Search for the cell housing the specified text and yield its (X, Y) center coordinate. 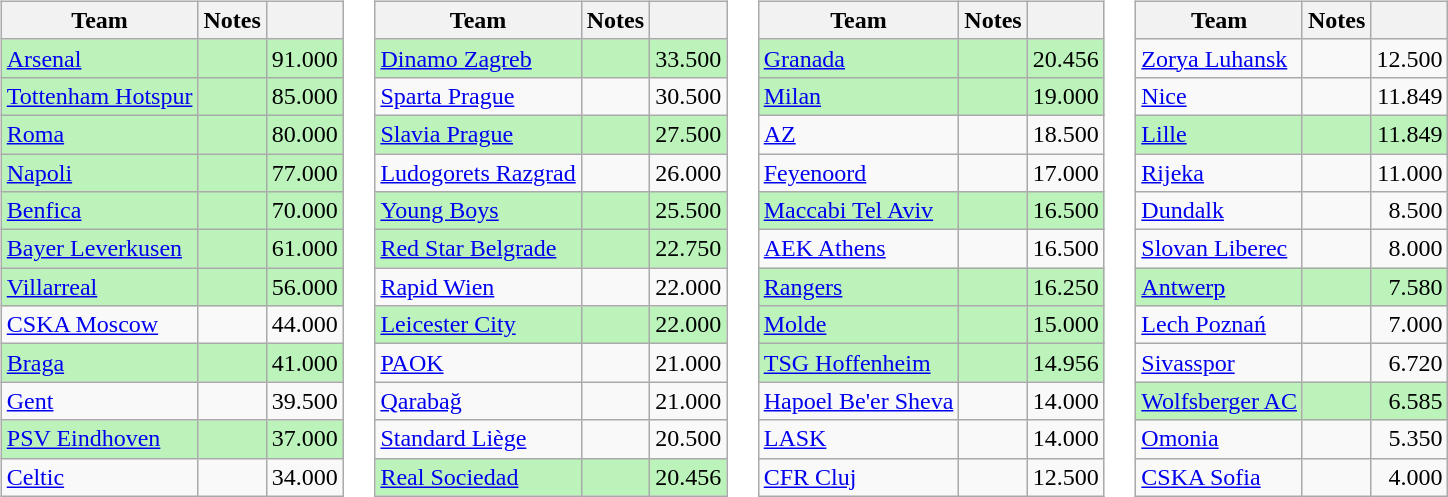
Zorya Luhansk (1220, 58)
17.000 (1066, 173)
Arsenal (100, 58)
Slavia Prague (478, 134)
CFR Cluj (858, 477)
26.000 (688, 173)
Real Sociedad (478, 477)
6.720 (1410, 363)
22.750 (688, 249)
Bayer Leverkusen (100, 249)
39.500 (304, 401)
33.500 (688, 58)
15.000 (1066, 325)
Wolfsberger AC (1220, 401)
Hapoel Be'er Sheva (858, 401)
Standard Liège (478, 439)
5.350 (1410, 439)
Dinamo Zagreb (478, 58)
Rangers (858, 287)
Roma (100, 134)
7.580 (1410, 287)
Granada (858, 58)
Young Boys (478, 211)
Tottenham Hotspur (100, 96)
80.000 (304, 134)
Omonia (1220, 439)
Qarabağ (478, 401)
LASK (858, 439)
56.000 (304, 287)
70.000 (304, 211)
Villarreal (100, 287)
Rapid Wien (478, 287)
Braga (100, 363)
Feyenoord (858, 173)
PSV Eindhoven (100, 439)
4.000 (1410, 477)
25.500 (688, 211)
41.000 (304, 363)
Sivasspor (1220, 363)
19.000 (1066, 96)
16.250 (1066, 287)
Lech Poznań (1220, 325)
CSKA Sofia (1220, 477)
27.500 (688, 134)
Benfica (100, 211)
77.000 (304, 173)
61.000 (304, 249)
Gent (100, 401)
Lille (1220, 134)
Nice (1220, 96)
Slovan Liberec (1220, 249)
6.585 (1410, 401)
Ludogorets Razgrad (478, 173)
18.500 (1066, 134)
37.000 (304, 439)
Napoli (100, 173)
30.500 (688, 96)
AEK Athens (858, 249)
8.000 (1410, 249)
Red Star Belgrade (478, 249)
PAOK (478, 363)
Molde (858, 325)
85.000 (304, 96)
20.500 (688, 439)
Maccabi Tel Aviv (858, 211)
Rijeka (1220, 173)
AZ (858, 134)
Milan (858, 96)
CSKA Moscow (100, 325)
34.000 (304, 477)
Leicester City (478, 325)
7.000 (1410, 325)
14.956 (1066, 363)
8.500 (1410, 211)
91.000 (304, 58)
Antwerp (1220, 287)
Dundalk (1220, 211)
Sparta Prague (478, 96)
TSG Hoffenheim (858, 363)
Celtic (100, 477)
11.000 (1410, 173)
44.000 (304, 325)
